Locate the cell with the specified text and output its [X, Y] center coordinate. 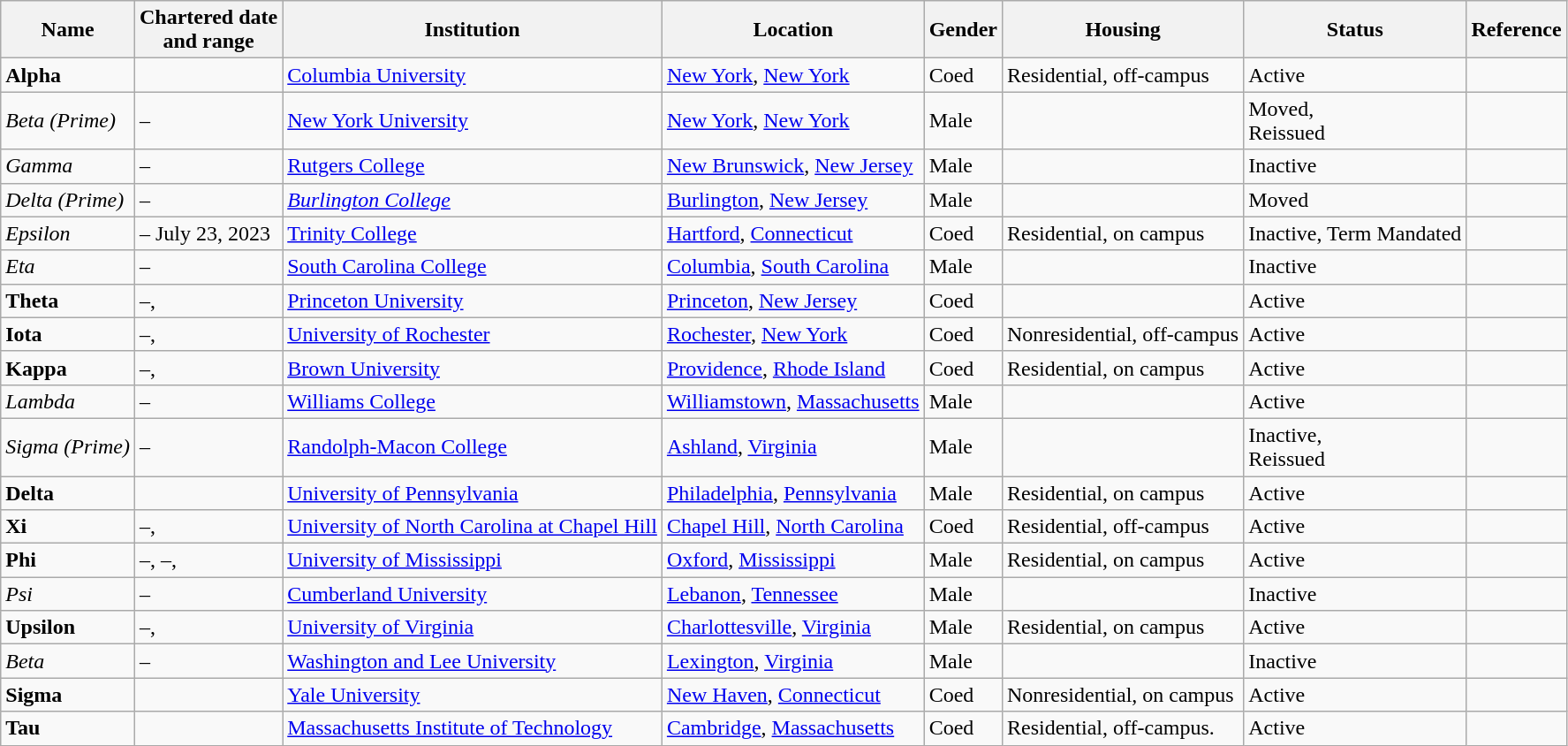
University of North Carolina at Chapel Hill [473, 527]
Providence, Rhode Island [793, 368]
Inactive, Term Mandated [1355, 233]
Delta (Prime) [68, 200]
Location [793, 30]
Chapel Hill, North Carolina [793, 527]
Inactive,Reissued [1355, 447]
Psi [68, 594]
Charlottesville, Virginia [793, 628]
Institution [473, 30]
Princeton, New Jersey [793, 301]
New Brunswick, New Jersey [793, 166]
Randolph-Macon College [473, 447]
Nonresidential, on campus [1122, 695]
Princeton University [473, 301]
Beta [68, 661]
Iota [68, 334]
– July 23, 2023 [208, 233]
Lebanon, Tennessee [793, 594]
Kappa [68, 368]
Housing [1122, 30]
Oxford, Mississippi [793, 560]
University of Pennsylvania [473, 492]
Rochester, New York [793, 334]
Williams College [473, 401]
Delta [68, 492]
Phi [68, 560]
Gamma [68, 166]
Theta [68, 301]
Rutgers College [473, 166]
Columbia University [473, 75]
Sigma [68, 695]
Status [1355, 30]
Alpha [68, 75]
Xi [68, 527]
University of Rochester [473, 334]
Ashland, Virginia [793, 447]
Reference [1516, 30]
Epsilon [68, 233]
Yale University [473, 695]
Lexington, Virginia [793, 661]
Lambda [68, 401]
Chartered dateand range [208, 30]
Burlington, New Jersey [793, 200]
New Haven, Connecticut [793, 695]
University of Virginia [473, 628]
Trinity College [473, 233]
Moved,Reissued [1355, 120]
Upsilon [68, 628]
Moved [1355, 200]
Massachusetts Institute of Technology [473, 728]
South Carolina College [473, 267]
Beta (Prime) [68, 120]
New York University [473, 120]
Residential, off-campus. [1122, 728]
Eta [68, 267]
–, –, [208, 560]
Sigma (Prime) [68, 447]
Cambridge, Massachusetts [793, 728]
Name [68, 30]
Tau [68, 728]
Columbia, South Carolina [793, 267]
Burlington College [473, 200]
Nonresidential, off-campus [1122, 334]
Hartford, Connecticut [793, 233]
Gender [963, 30]
University of Mississippi [473, 560]
Washington and Lee University [473, 661]
Brown University [473, 368]
Philadelphia, Pennsylvania [793, 492]
Cumberland University [473, 594]
Williamstown, Massachusetts [793, 401]
